Capture the cell that displays the provided text and extract its [x, y] central coordinate. 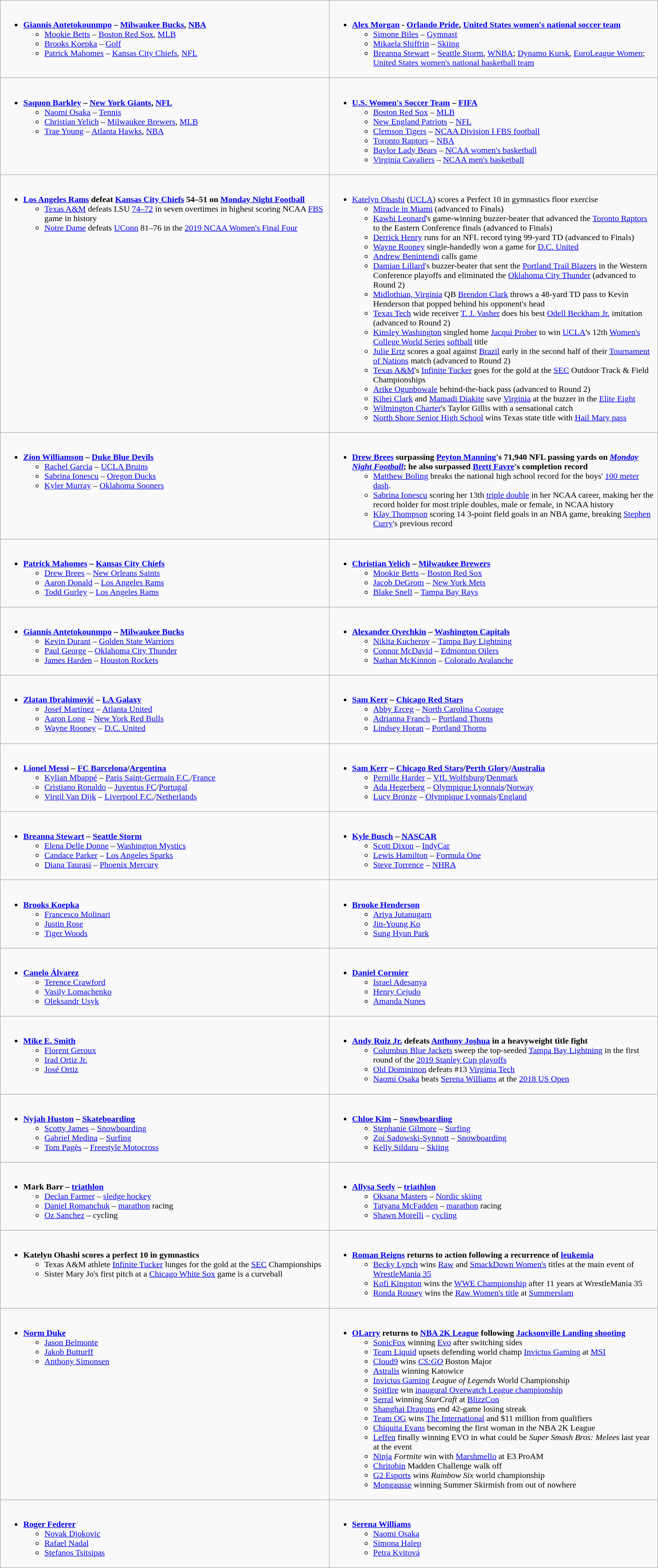
Canelo ÁlvarezTerence CrawfordVasily LomachenkoOleksandr Usyk [164, 982]
Mike E. SmithFlorent GerouxIrad Ortiz Jr.José Ortiz [164, 1055]
Allysa Seely – triathlonOksana Masters – Nordic skiingTatyana McFadden – marathon racingShawn Morelli – cycling [493, 1196]
Roger FedererNovak DjokovicRafael NadalStefanos Tsitsipas [164, 1534]
Patrick Mahomes – Kansas City ChiefsDrew Brees – New Orleans SaintsAaron Donald – Los Angeles RamsTodd Gurley – Los Angeles Rams [164, 573]
Kyle Busch – NASCARScott Dixon – IndyCarLewis Hamilton – Formula OneSteve Torrence – NHRA [493, 846]
Saquon Barkley – New York Giants, NFLNaomi Osaka – TennisChristian Yelich – Milwaukee Brewers, MLBTrae Young – Atlanta Hawks, NBA [164, 127]
Sam Kerr – Chicago Red StarsAbby Erceg – North Carolina CourageAdrianna Franch – Portland ThornsLindsey Horan – Portland Thorns [493, 709]
Zlatan Ibrahimović – LA GalaxyJosef Martínez – Atlanta UnitedAaron Long – New York Red BullsWayne Rooney – D.C. United [164, 709]
Mark Barr – triathlonDeclan Farmer – sledge hockeyDaniel Romanchuk – marathon racingOz Sanchez – cycling [164, 1196]
Chloe Kim – SnowboardingStephanie Gilmore – SurfingZoi Sadowski-Synnott – SnowboardingKelly Sildaru – Skiing [493, 1128]
Breanna Stewart – Seattle StormElena Delle Donne – Washington MysticsCandace Parker – Los Angeles SparksDiana Taurasi – Phoenix Mercury [164, 846]
Brooks KoepkaFrancesco MolinariJustin RoseTiger Woods [164, 914]
Serena WilliamsNaomi OsakaSimona HalepPetra Kvitová [493, 1534]
Christian Yelich – Milwaukee BrewersMookie Betts – Boston Red SoxJacob DeGrom – New York MetsBlake Snell – Tampa Bay Rays [493, 573]
Nyjah Huston – SkateboardingScotty James – SnowboardingGabriel Medina – SurfingTom Pagès – Freestyle Motocross [164, 1128]
Daniel CormierIsrael AdesanyaHenry CejudoAmanda Nunes [493, 982]
Norm DukeJason BelmonteJakob ButturffAnthony Simonsen [164, 1404]
Brooke HendersonAriya JutanugarnJin-Young KoSung Hyun Park [493, 914]
Giannis Antetokounmpo – Milwaukee BucksKevin Durant – Golden State WarriorsPaul George – Oklahoma City ThunderJames Harden – Houston Rockets [164, 641]
Giannis Antetokounmpo – Milwaukee Bucks, NBAMookie Betts – Boston Red Sox, MLBBrooks Koepka – GolfPatrick Mahomes – Kansas City Chiefs, NFL [164, 39]
Zion Williamson – Duke Blue DevilsRachel Garcia – UCLA BruinsSabrina Ionescu – Oregon DucksKyler Murray – Oklahoma Sooners [164, 486]
Alexander Ovechkin – Washington CapitalsNikita Kucherov – Tampa Bay LightningConnor McDavid – Edmonton OilersNathan McKinnon – Colorado Avalanche [493, 641]
